For the text-containing cell, return its midpoint in [x, y] coordinate format. 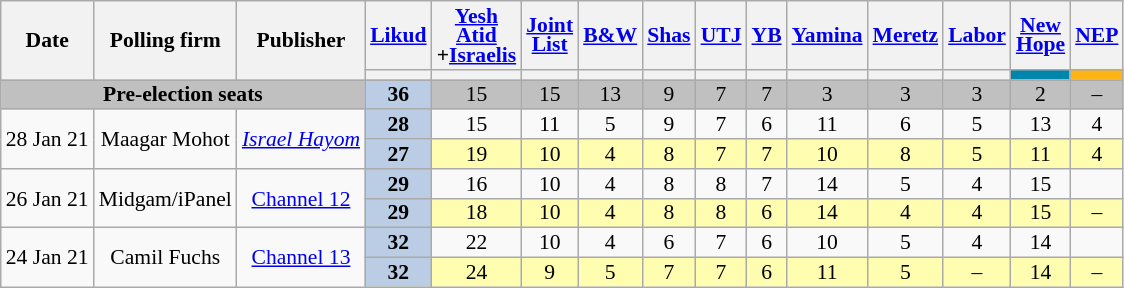
NEP [1096, 36]
Meretz [906, 36]
Shas [668, 36]
YeshAtid+Israelis [477, 36]
JointList [550, 36]
Yamina [828, 36]
36 [398, 95]
26 Jan 21 [48, 198]
2 [1040, 95]
Midgam/iPanel [166, 198]
NewHope [1040, 36]
Pre-election seats [183, 95]
Date [48, 40]
28 [398, 125]
Camil Fuchs [166, 258]
Channel 13 [301, 258]
Channel 12 [301, 198]
19 [477, 154]
Maagar Mohot [166, 140]
Publisher [301, 40]
Israel Hayom [301, 140]
28 Jan 21 [48, 140]
24 Jan 21 [48, 258]
Polling firm [166, 40]
B&W [610, 36]
16 [477, 184]
22 [477, 243]
18 [477, 213]
27 [398, 154]
UTJ [722, 36]
YB [766, 36]
Likud [398, 36]
Labor [977, 36]
24 [477, 273]
